Pinpoint the cell where the given text exists, returning its (X, Y) midpoint coordinate. 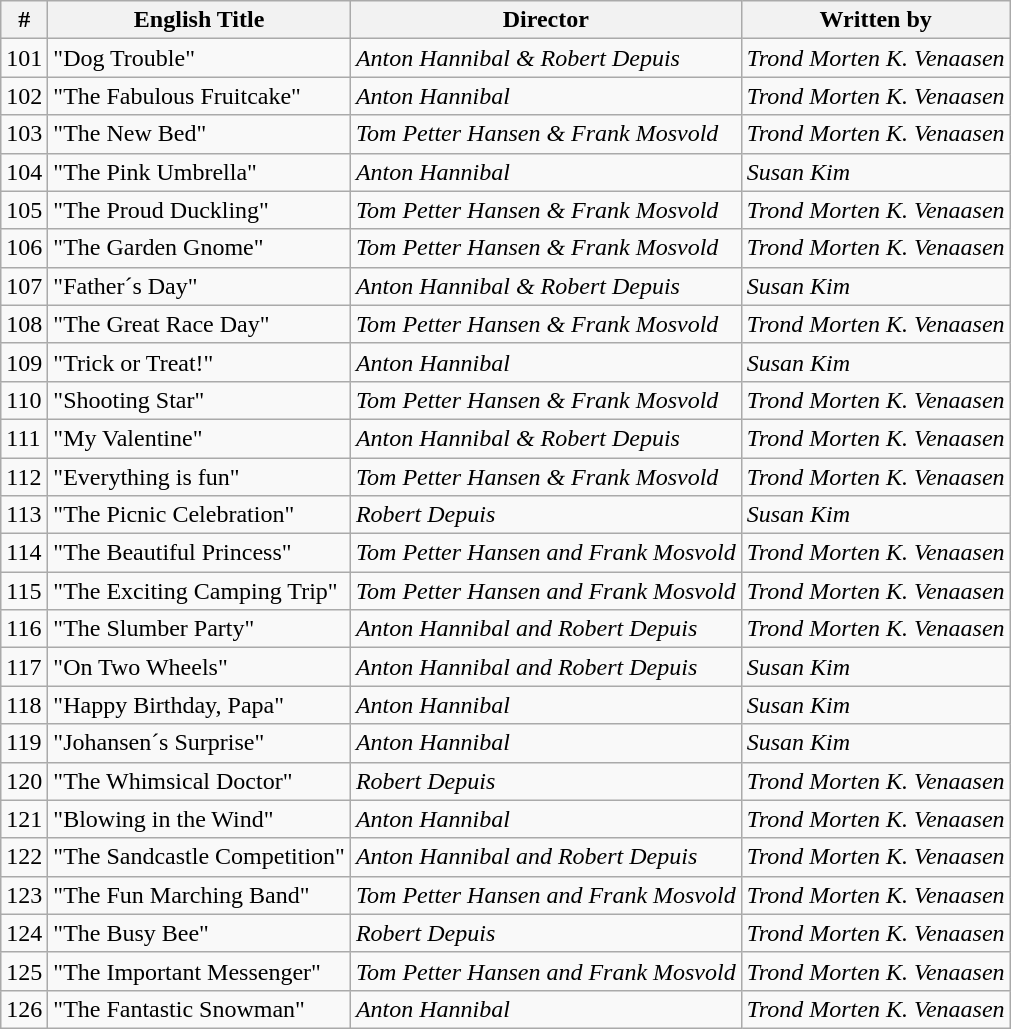
English Title (200, 20)
124 (24, 933)
"Trick or Treat!" (200, 362)
121 (24, 819)
"The Busy Bee" (200, 933)
"The Important Messenger" (200, 971)
115 (24, 591)
116 (24, 629)
Written by (876, 20)
119 (24, 743)
122 (24, 857)
"The Sandcastle Competition" (200, 857)
"The Exciting Camping Trip" (200, 591)
"Everything is fun" (200, 477)
"Father´s Day" (200, 286)
"The Garden Gnome" (200, 248)
103 (24, 134)
114 (24, 553)
126 (24, 1009)
"The Great Race Day" (200, 324)
107 (24, 286)
"The Pink Umbrella" (200, 172)
109 (24, 362)
106 (24, 248)
108 (24, 324)
117 (24, 667)
"Happy Birthday, Papa" (200, 705)
"The Beautiful Princess" (200, 553)
"Dog Trouble" (200, 58)
"The New Bed" (200, 134)
104 (24, 172)
"My Valentine" (200, 438)
123 (24, 895)
110 (24, 400)
"The Fabulous Fruitcake" (200, 96)
# (24, 20)
"The Whimsical Doctor" (200, 781)
"Shooting Star" (200, 400)
113 (24, 515)
"The Fantastic Snowman" (200, 1009)
Director (546, 20)
"Johansen´s Surprise" (200, 743)
105 (24, 210)
"The Slumber Party" (200, 629)
118 (24, 705)
"On Two Wheels" (200, 667)
101 (24, 58)
111 (24, 438)
112 (24, 477)
"The Fun Marching Band" (200, 895)
"Blowing in the Wind" (200, 819)
102 (24, 96)
120 (24, 781)
125 (24, 971)
"The Proud Duckling" (200, 210)
"The Picnic Celebration" (200, 515)
